Return the (X, Y) coordinate for the center point of the cell that contains the specified text.  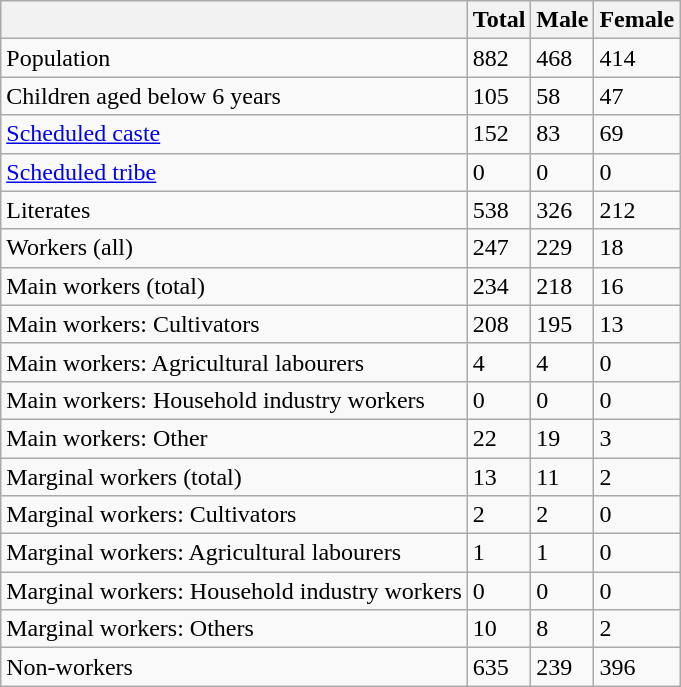
16 (637, 286)
Marginal workers: Agricultural labourers (234, 553)
247 (499, 248)
Literates (234, 210)
Scheduled caste (234, 134)
396 (637, 667)
Scheduled tribe (234, 172)
Marginal workers (total) (234, 477)
538 (499, 210)
882 (499, 58)
234 (499, 286)
468 (562, 58)
10 (499, 629)
Marginal workers: Household industry workers (234, 591)
Non-workers (234, 667)
22 (499, 438)
414 (637, 58)
Workers (all) (234, 248)
208 (499, 324)
8 (562, 629)
58 (562, 96)
Main workers: Household industry workers (234, 400)
18 (637, 248)
47 (637, 96)
229 (562, 248)
Children aged below 6 years (234, 96)
105 (499, 96)
Main workers (total) (234, 286)
83 (562, 134)
Marginal workers: Cultivators (234, 515)
Male (562, 20)
19 (562, 438)
218 (562, 286)
212 (637, 210)
152 (499, 134)
635 (499, 667)
239 (562, 667)
Total (499, 20)
Female (637, 20)
195 (562, 324)
3 (637, 438)
Main workers: Cultivators (234, 324)
326 (562, 210)
Marginal workers: Others (234, 629)
69 (637, 134)
Main workers: Other (234, 438)
11 (562, 477)
Population (234, 58)
Main workers: Agricultural labourers (234, 362)
